Determine the (x, y) coordinate at the center of the cell enclosing the given text.  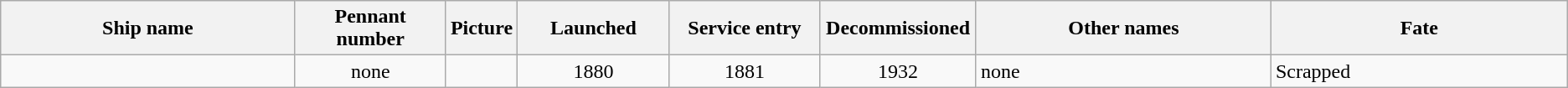
Picture (481, 28)
1880 (594, 71)
Ship name (147, 28)
Scrapped (1419, 71)
Launched (594, 28)
Other names (1123, 28)
1932 (898, 71)
Decommissioned (898, 28)
Pennant number (370, 28)
Fate (1419, 28)
1881 (745, 71)
Service entry (745, 28)
